From the cell containing the given text, extract its center point as (X, Y) coordinate. 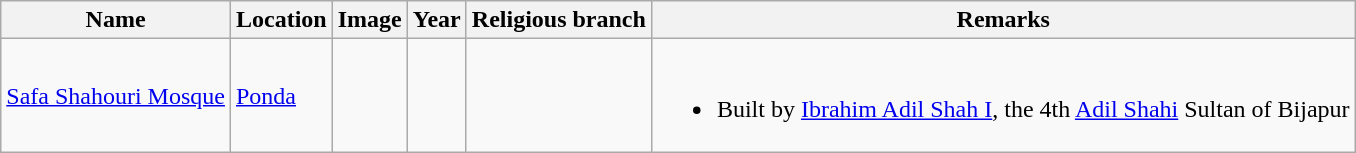
Safa Shahouri Mosque (116, 96)
Name (116, 20)
Ponda (281, 96)
Remarks (1003, 20)
Image (370, 20)
Year (436, 20)
Religious branch (558, 20)
Built by Ibrahim Adil Shah I, the 4th Adil Shahi Sultan of Bijapur (1003, 96)
Location (281, 20)
